Find where the given text appears and provide that cell's center as [x, y] coordinate. 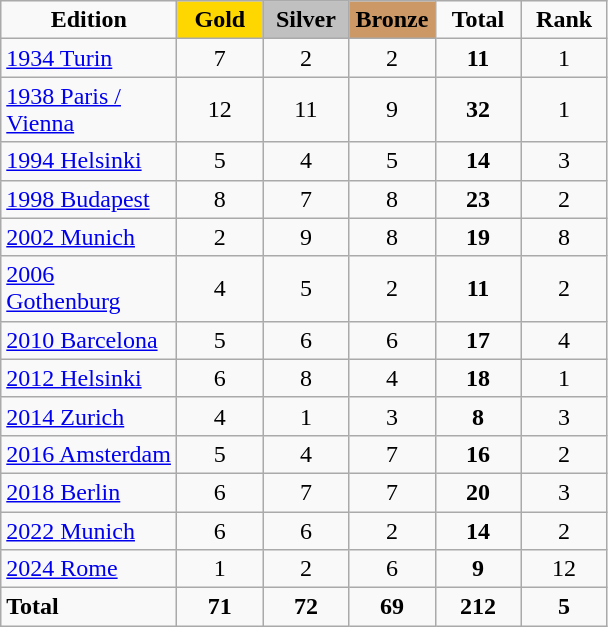
2016 Amsterdam [89, 454]
1998 Budapest [89, 199]
2018 Berlin [89, 492]
Bronze [392, 20]
2010 Barcelona [89, 340]
69 [392, 607]
16 [478, 454]
18 [478, 378]
72 [306, 607]
2022 Munich [89, 531]
2014 Zurich [89, 416]
Edition [89, 20]
23 [478, 199]
32 [478, 110]
17 [478, 340]
19 [478, 237]
Gold [220, 20]
2012 Helsinki [89, 378]
Silver [306, 20]
212 [478, 607]
1938 Paris / Vienna [89, 110]
71 [220, 607]
2006 Gothenburg [89, 288]
20 [478, 492]
1934 Turin [89, 58]
Rank [564, 20]
1994 Helsinki [89, 161]
2002 Munich [89, 237]
2024 Rome [89, 569]
